Identify which cell holds the provided text, then report its [x, y] central coordinate. 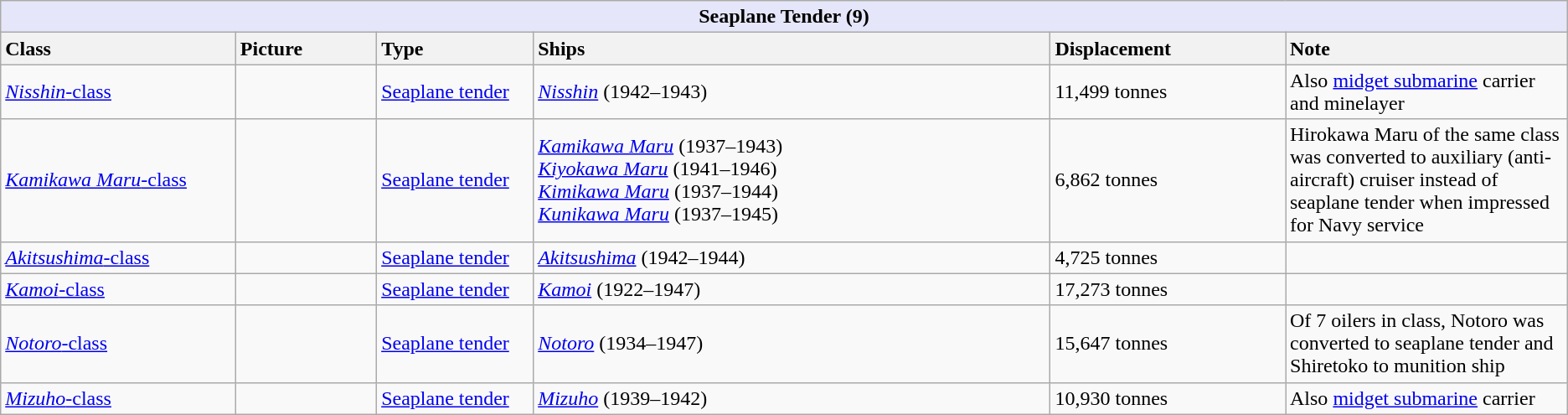
Mizuho-class [119, 398]
15,647 tonnes [1168, 344]
Hirokawa Maru of the same class was converted to auxiliary (anti-aircraft) cruiser instead of seaplane tender when impressed for Navy service [1426, 180]
Picture [306, 49]
Akitsushima (1942–1944) [792, 257]
Seaplane Tender (9) [784, 17]
4,725 tonnes [1168, 257]
6,862 tonnes [1168, 180]
11,499 tonnes [1168, 92]
Also midget submarine carrier and minelayer [1426, 92]
Kamikawa Maru (1937–1943)Kiyokawa Maru (1941–1946)Kimikawa Maru (1937–1944)Kunikawa Maru (1937–1945) [792, 180]
Ships [792, 49]
Also midget submarine carrier [1426, 398]
17,273 tonnes [1168, 289]
Type [456, 49]
Kamoi-class [119, 289]
Notoro (1934–1947) [792, 344]
Kamikawa Maru-class [119, 180]
Nisshin (1942–1943) [792, 92]
Kamoi (1922–1947) [792, 289]
Note [1426, 49]
Akitsushima-class [119, 257]
Mizuho (1939–1942) [792, 398]
Of 7 oilers in class, Notoro was converted to seaplane tender and Shiretoko to munition ship [1426, 344]
10,930 tonnes [1168, 398]
Notoro-class [119, 344]
Class [119, 49]
Displacement [1168, 49]
Nisshin-class [119, 92]
